Return (X, Y) of the center of cell containing provided text 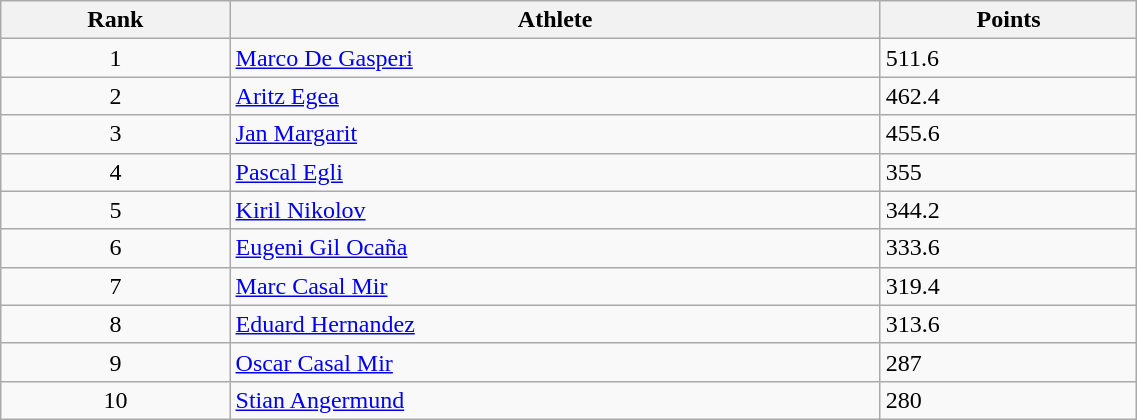
Eduard Hernandez (555, 324)
4 (116, 172)
511.6 (1008, 58)
3 (116, 134)
Jan Margarit (555, 134)
313.6 (1008, 324)
355 (1008, 172)
9 (116, 362)
344.2 (1008, 210)
Aritz Egea (555, 96)
Kiril Nikolov (555, 210)
2 (116, 96)
333.6 (1008, 248)
Pascal Egli (555, 172)
Marco De Gasperi (555, 58)
Rank (116, 20)
7 (116, 286)
8 (116, 324)
1 (116, 58)
5 (116, 210)
Marc Casal Mir (555, 286)
Points (1008, 20)
287 (1008, 362)
280 (1008, 400)
Eugeni Gil Ocaña (555, 248)
Athlete (555, 20)
Stian Angermund (555, 400)
462.4 (1008, 96)
455.6 (1008, 134)
10 (116, 400)
Oscar Casal Mir (555, 362)
6 (116, 248)
319.4 (1008, 286)
